Detect which cell encompasses the target text, then output its (X, Y) center coordinate. 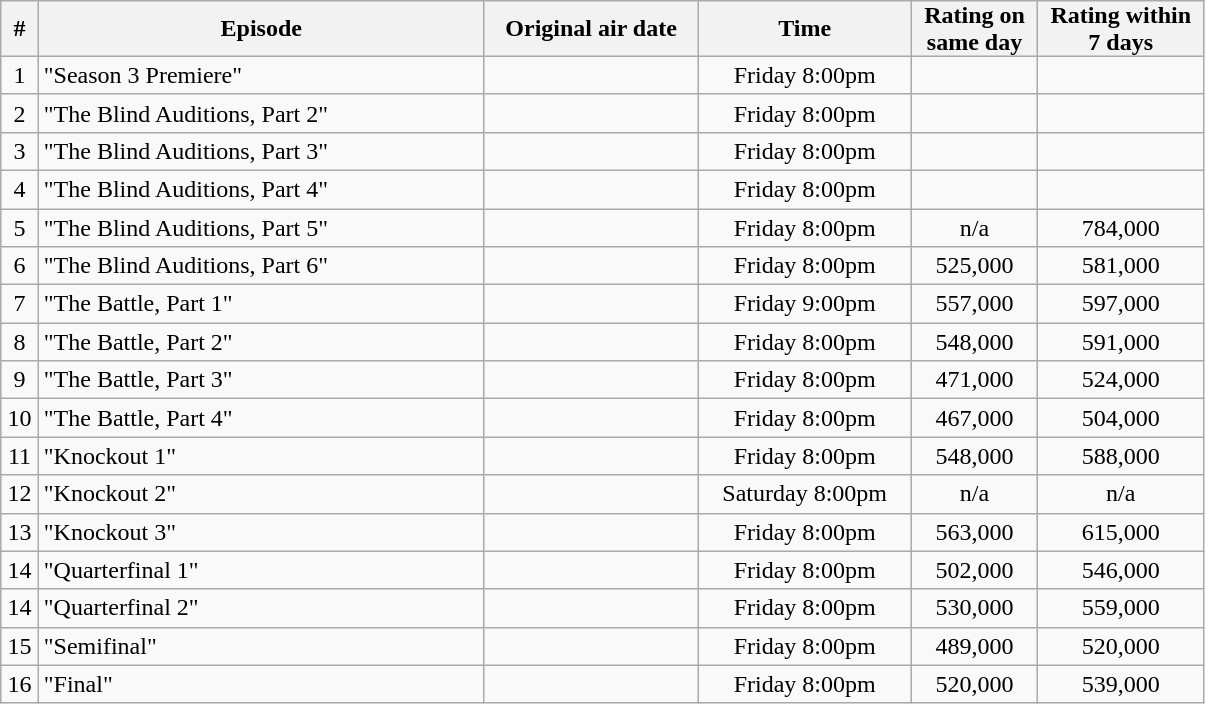
"The Battle, Part 2" (261, 342)
Original air date (591, 29)
"Knockout 3" (261, 532)
10 (20, 418)
"Semifinal" (261, 646)
# (20, 29)
7 (20, 304)
8 (20, 342)
16 (20, 684)
"Final" (261, 684)
591,000 (1121, 342)
1 (20, 75)
"Quarterfinal 2" (261, 608)
5 (20, 227)
2 (20, 113)
"Knockout 1" (261, 456)
12 (20, 494)
530,000 (974, 608)
Rating onsame day (974, 29)
471,000 (974, 380)
563,000 (974, 532)
9 (20, 380)
784,000 (1121, 227)
539,000 (1121, 684)
"Knockout 2" (261, 494)
4 (20, 189)
Rating within7 days (1121, 29)
467,000 (974, 418)
"The Blind Auditions, Part 4" (261, 189)
588,000 (1121, 456)
Saturday 8:00pm (805, 494)
"Quarterfinal 1" (261, 570)
"The Blind Auditions, Part 6" (261, 266)
"Season 3 Premiere" (261, 75)
Time (805, 29)
"The Blind Auditions, Part 5" (261, 227)
13 (20, 532)
11 (20, 456)
15 (20, 646)
597,000 (1121, 304)
"The Battle, Part 4" (261, 418)
3 (20, 151)
"The Battle, Part 1" (261, 304)
546,000 (1121, 570)
6 (20, 266)
489,000 (974, 646)
581,000 (1121, 266)
"The Battle, Part 3" (261, 380)
524,000 (1121, 380)
Episode (261, 29)
504,000 (1121, 418)
557,000 (974, 304)
"The Blind Auditions, Part 3" (261, 151)
502,000 (974, 570)
Friday 9:00pm (805, 304)
559,000 (1121, 608)
"The Blind Auditions, Part 2" (261, 113)
615,000 (1121, 532)
525,000 (974, 266)
